Provide the [x, y] coordinate of the cell's center where the given text is located.  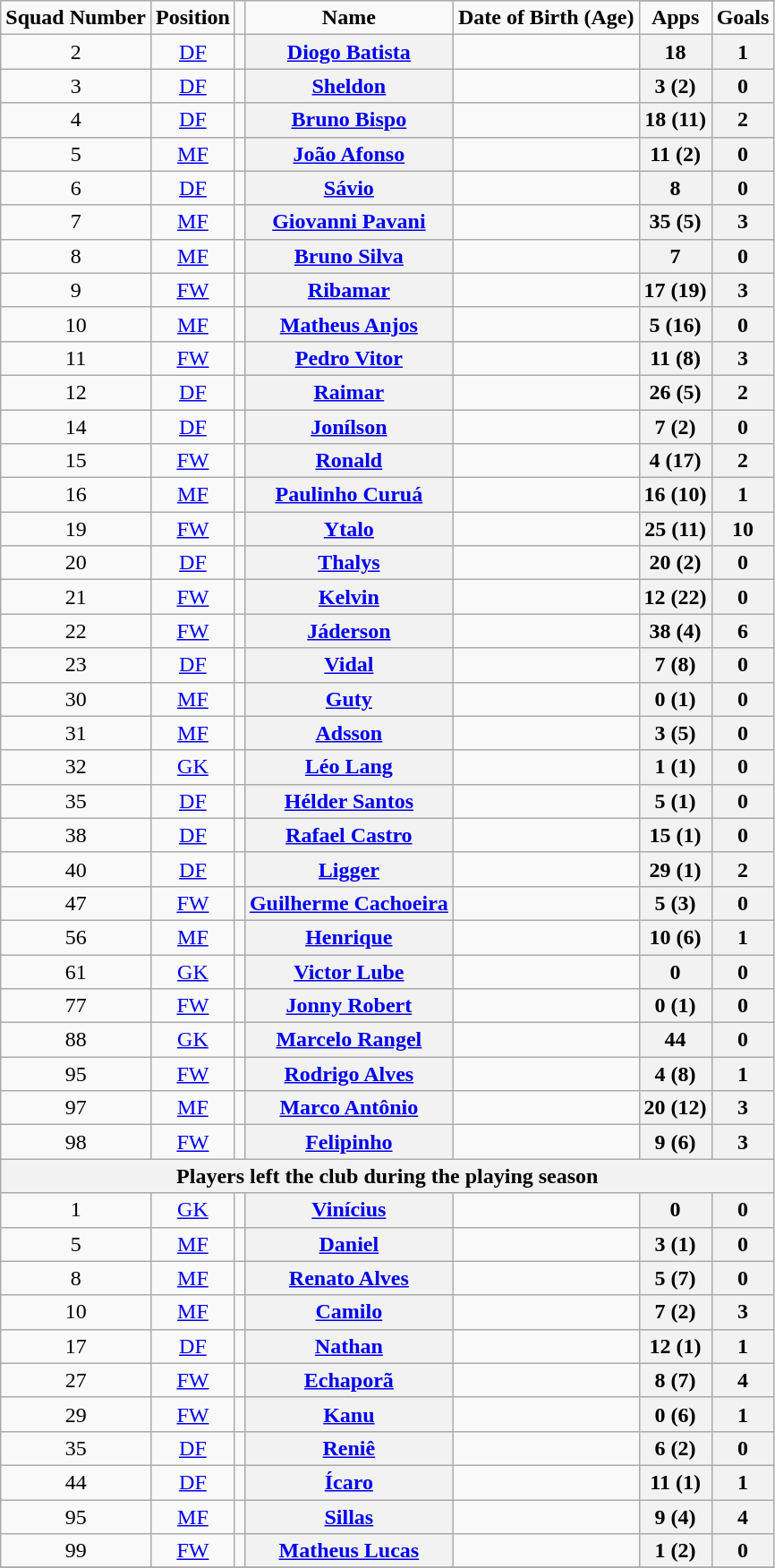
Jonílson [349, 427]
16 [76, 495]
Ligger [349, 869]
15 (1) [675, 835]
Matheus Anjos [349, 324]
Ícaro [349, 1482]
Date of Birth (Age) [546, 18]
19 [76, 529]
Marco Antônio [349, 1108]
Sillas [349, 1517]
Players left the club during the playing season [387, 1176]
18 (11) [675, 120]
Reniê [349, 1448]
Thalys [349, 563]
3 (1) [675, 1244]
Camilo [349, 1312]
Kelvin [349, 597]
Nathan [349, 1346]
98 [76, 1142]
10 (6) [675, 937]
26 (5) [675, 392]
17 (19) [675, 290]
16 (10) [675, 495]
20 (12) [675, 1108]
Léo Lang [349, 767]
Vinícius [349, 1210]
Squad Number [76, 18]
Guilherme Cachoeira [349, 903]
23 [76, 665]
Felipinho [349, 1142]
5 (1) [675, 801]
4 (8) [675, 1074]
Daniel [349, 1244]
14 [76, 427]
9 (4) [675, 1517]
Bruno Bispo [349, 120]
11 (1) [675, 1482]
Diogo Batista [349, 52]
5 (16) [675, 324]
Echaporã [349, 1380]
61 [76, 971]
9 (6) [675, 1142]
3 (2) [675, 86]
38 [76, 835]
11 [76, 358]
Sávio [349, 188]
8 (7) [675, 1380]
15 [76, 461]
Marcelo Rangel [349, 1040]
Vidal [349, 665]
0 (6) [675, 1414]
11 (2) [675, 154]
Guty [349, 699]
4 (17) [675, 461]
88 [76, 1040]
12 [76, 392]
56 [76, 937]
Bruno Silva [349, 256]
7 (8) [675, 665]
Name [349, 18]
17 [76, 1346]
5 (7) [675, 1278]
21 [76, 597]
Paulinho Curuá [349, 495]
Kanu [349, 1414]
Pedro Vitor [349, 358]
25 (11) [675, 529]
35 (5) [675, 222]
Goals [743, 18]
5 (3) [675, 903]
9 [76, 290]
Jáderson [349, 631]
20 [76, 563]
Adsson [349, 733]
João Afonso [349, 154]
11 (8) [675, 358]
27 [76, 1380]
Hélder Santos [349, 801]
Ribamar [349, 290]
Raimar [349, 392]
Matheus Lucas [349, 1551]
Victor Lube [349, 971]
31 [76, 733]
18 [675, 52]
29 (1) [675, 869]
Ronald [349, 461]
22 [76, 631]
20 (2) [675, 563]
77 [76, 1006]
47 [76, 903]
1 (2) [675, 1551]
Sheldon [349, 86]
1 (1) [675, 767]
99 [76, 1551]
Henrique [349, 937]
38 (4) [675, 631]
12 (22) [675, 597]
29 [76, 1414]
30 [76, 699]
Renato Alves [349, 1278]
Position [193, 18]
Ytalo [349, 529]
40 [76, 869]
32 [76, 767]
6 (2) [675, 1448]
97 [76, 1108]
Apps [675, 18]
Rodrigo Alves [349, 1074]
12 (1) [675, 1346]
Jonny Robert [349, 1006]
Rafael Castro [349, 835]
3 (5) [675, 733]
Giovanni Pavani [349, 222]
